Provide the [x, y] coordinate of the cell's center where the given text is located.  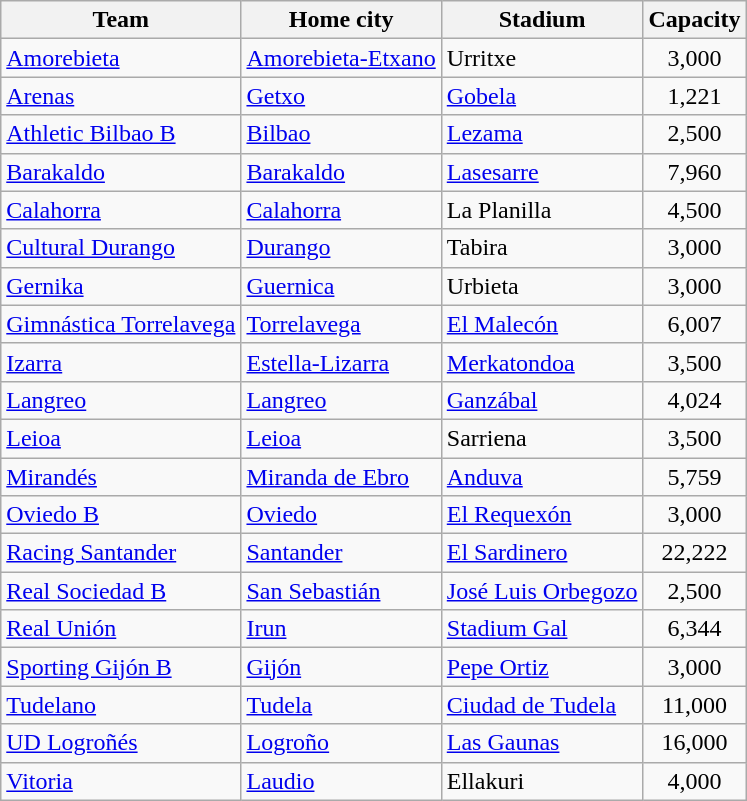
Stadium Gal [542, 629]
Gijón [341, 667]
Gimnástica Torrelavega [121, 324]
Arenas [121, 96]
Cultural Durango [121, 248]
Urritxe [542, 58]
4,000 [694, 781]
Las Gaunas [542, 743]
Ciudad de Tudela [542, 705]
7,960 [694, 172]
1,221 [694, 96]
El Sardinero [542, 553]
Anduva [542, 477]
Irun [341, 629]
Tudelano [121, 705]
UD Logroñés [121, 743]
Torrelavega [341, 324]
Tudela [341, 705]
Athletic Bilbao B [121, 134]
Sporting Gijón B [121, 667]
6,007 [694, 324]
Oviedo B [121, 515]
4,024 [694, 400]
Tabira [542, 248]
El Malecón [542, 324]
San Sebastián [341, 591]
Ganzábal [542, 400]
Pepe Ortiz [542, 667]
Capacity [694, 20]
Santander [341, 553]
Urbieta [542, 286]
Estella-Lizarra [341, 362]
Stadium [542, 20]
16,000 [694, 743]
Oviedo [341, 515]
22,222 [694, 553]
Guernica [341, 286]
Getxo [341, 96]
José Luis Orbegozo [542, 591]
Sarriena [542, 438]
Lasesarre [542, 172]
Durango [341, 248]
Ellakuri [542, 781]
Vitoria [121, 781]
4,500 [694, 210]
Amorebieta [121, 58]
Team [121, 20]
Gernika [121, 286]
Home city [341, 20]
La Planilla [542, 210]
Amorebieta-Etxano [341, 58]
Racing Santander [121, 553]
Gobela [542, 96]
Izarra [121, 362]
Merkatondoa [542, 362]
Lezama [542, 134]
5,759 [694, 477]
Logroño [341, 743]
Bilbao [341, 134]
6,344 [694, 629]
Real Unión [121, 629]
El Requexón [542, 515]
Miranda de Ebro [341, 477]
Mirandés [121, 477]
Laudio [341, 781]
11,000 [694, 705]
Real Sociedad B [121, 591]
